Provide the [x, y] coordinate of the cell's center where the given text is located.  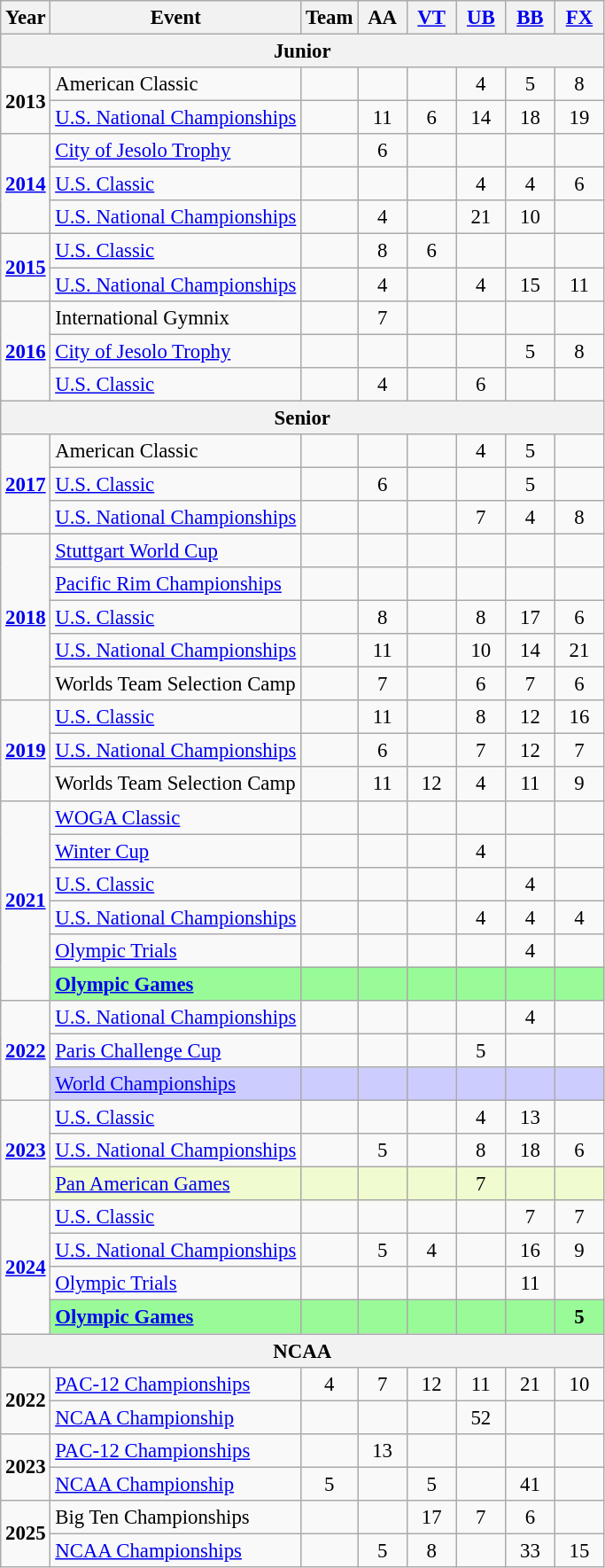
FX [579, 18]
2016 [26, 351]
Year [26, 18]
2019 [26, 750]
Paris Challenge Cup [175, 1050]
2013 [26, 101]
Team [330, 18]
BB [531, 18]
International Gymnix [175, 317]
2014 [26, 184]
2017 [26, 484]
33 [531, 1550]
NCAA Championships [175, 1550]
52 [481, 1417]
2025 [26, 1533]
Big Ten Championships [175, 1517]
World Championships [175, 1084]
Winter Cup [175, 851]
Senior [303, 417]
Pan American Games [175, 1184]
AA [383, 18]
41 [531, 1484]
UB [481, 18]
Event [175, 18]
19 [579, 118]
2021 [26, 901]
Pacific Rim Championships [175, 584]
2015 [26, 268]
2018 [26, 617]
Junior [303, 51]
2024 [26, 1267]
NCAA [303, 1351]
WOGA Classic [175, 817]
Stuttgart World Cup [175, 550]
VT [431, 18]
